Provide the (x, y) coordinate of the cell's center where the given text is located.  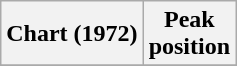
Chart (1972) (72, 34)
Peakposition (189, 34)
